Find where the given text appears and provide that cell's center as [X, Y] coordinate. 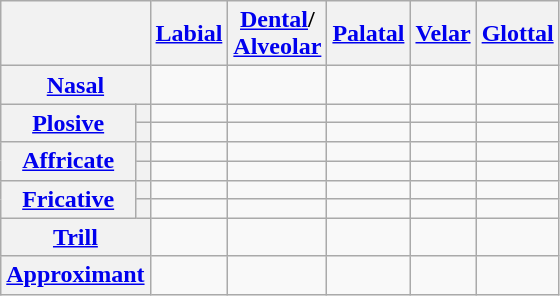
Approximant [76, 275]
Velar [443, 34]
Palatal [368, 34]
Fricative [68, 199]
Nasal [76, 85]
Dental/Alveolar [278, 34]
Glottal [518, 34]
Plosive [68, 123]
Labial [189, 34]
Trill [76, 237]
Affricate [68, 161]
